Identify which cell holds the provided text, then report its (X, Y) central coordinate. 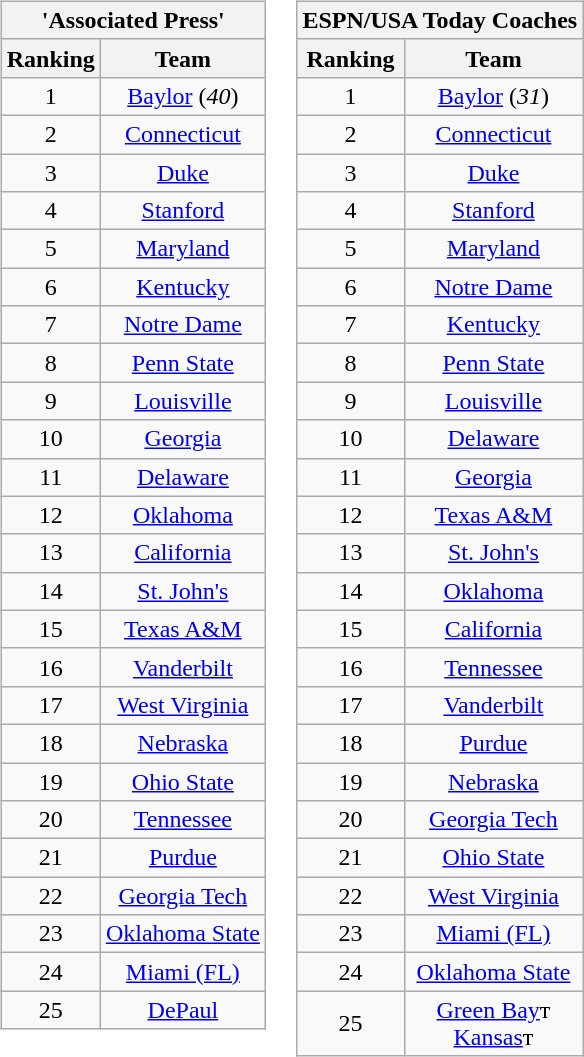
ESPN/USA Today Coaches (440, 20)
DePaul (182, 1010)
Green BayтKansasт (494, 1024)
'Associated Press' (133, 20)
Baylor (40) (182, 96)
Baylor (31) (494, 96)
